Pinpoint the cell where the given text exists, returning its (x, y) midpoint coordinate. 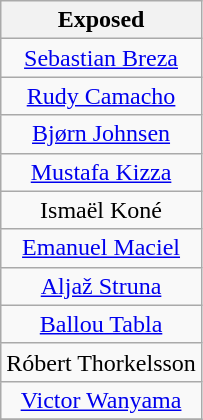
Aljaž Struna (102, 286)
Victor Wanyama (102, 400)
Exposed (102, 20)
Mustafa Kizza (102, 172)
Rudy Camacho (102, 96)
Ballou Tabla (102, 324)
Ismaël Koné (102, 210)
Emanuel Maciel (102, 248)
Róbert Thorkelsson (102, 362)
Bjørn Johnsen (102, 134)
Sebastian Breza (102, 58)
